Return the [x, y] coordinate for the center point of the cell that contains the specified text.  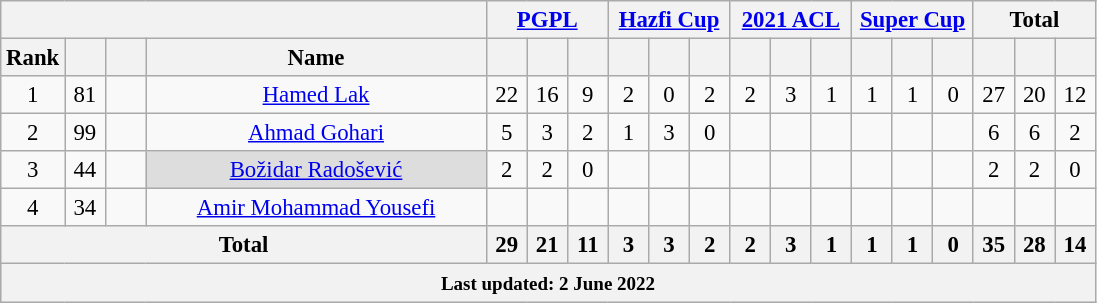
14 [1076, 245]
28 [1034, 245]
99 [86, 133]
34 [86, 208]
12 [1076, 95]
27 [994, 95]
21 [548, 245]
35 [994, 245]
Božidar Radošević [316, 170]
29 [506, 245]
Last updated: 2 June 2022 [548, 283]
16 [548, 95]
11 [588, 245]
44 [86, 170]
Hazfi Cup [669, 20]
PGPL [547, 20]
22 [506, 95]
Hamed Lak [316, 95]
Rank [33, 58]
5 [506, 133]
4 [33, 208]
Name [316, 58]
Super Cup [913, 20]
Ahmad Gohari [316, 133]
Amir Mohammad Yousefi [316, 208]
20 [1034, 95]
2021 ACL [791, 20]
81 [86, 95]
9 [588, 95]
